Return the [X, Y] coordinate for the center point of the cell that contains the specified text.  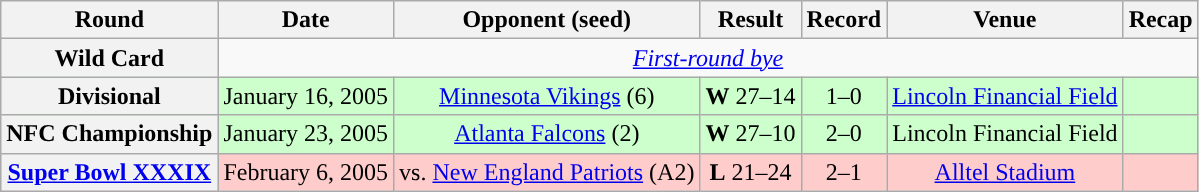
January 23, 2005 [306, 134]
Result [750, 20]
Round [110, 20]
Divisional [110, 96]
W 27–14 [750, 96]
NFC Championship [110, 134]
L 21–24 [750, 172]
1–0 [844, 96]
W 27–10 [750, 134]
Atlanta Falcons (2) [547, 134]
Super Bowl XXXIX [110, 172]
January 16, 2005 [306, 96]
Opponent (seed) [547, 20]
Minnesota Vikings (6) [547, 96]
February 6, 2005 [306, 172]
Venue [1005, 20]
Wild Card [110, 58]
Alltel Stadium [1005, 172]
First-round bye [708, 58]
2–0 [844, 134]
vs. New England Patriots (A2) [547, 172]
2–1 [844, 172]
Date [306, 20]
Recap [1160, 20]
Record [844, 20]
